Locate the cell with the specified text and output its (x, y) center coordinate. 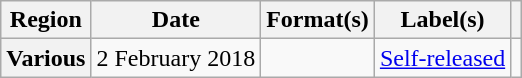
Self-released (442, 58)
Region (46, 20)
Label(s) (442, 20)
Format(s) (318, 20)
2 February 2018 (176, 58)
Various (46, 58)
Date (176, 20)
